Return [X, Y] of the center of cell containing provided text 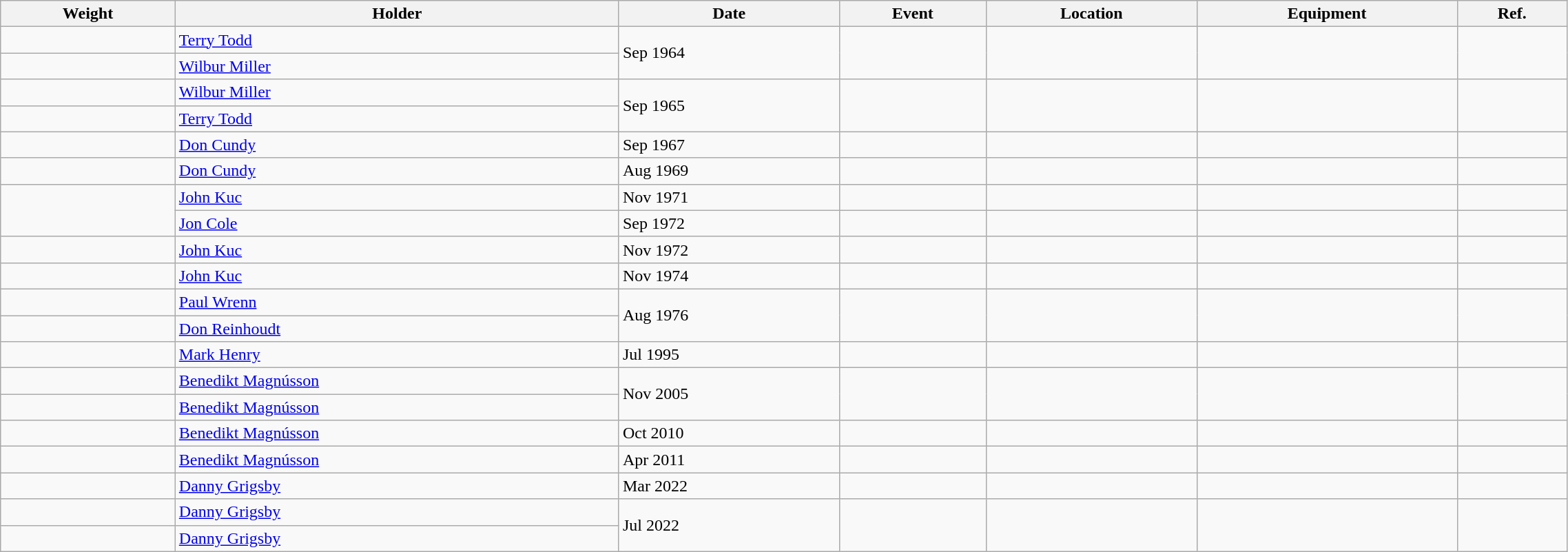
Ref. [1512, 14]
Jul 2022 [729, 525]
Mark Henry [397, 355]
Nov 1971 [729, 197]
Nov 1974 [729, 276]
Nov 2005 [729, 394]
Sep 1965 [729, 105]
Aug 1969 [729, 171]
Event [912, 14]
Sep 1972 [729, 223]
Apr 2011 [729, 460]
Mar 2022 [729, 486]
Don Reinhoudt [397, 329]
Location [1092, 14]
Sep 1967 [729, 145]
Holder [397, 14]
Sep 1964 [729, 53]
Paul Wrenn [397, 302]
Jul 1995 [729, 355]
Oct 2010 [729, 433]
Weight [88, 14]
Aug 1976 [729, 315]
Equipment [1327, 14]
Jon Cole [397, 223]
Nov 1972 [729, 249]
Date [729, 14]
